Pinpoint the cell where the given text exists, returning its (x, y) midpoint coordinate. 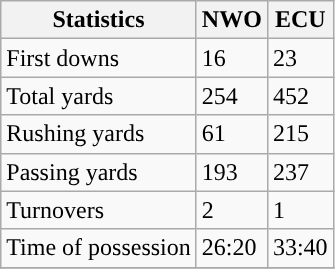
First downs (99, 58)
452 (300, 96)
Turnovers (99, 210)
Time of possession (99, 248)
ECU (300, 20)
Passing yards (99, 172)
Statistics (99, 20)
23 (300, 58)
NWO (232, 20)
215 (300, 134)
254 (232, 96)
Total yards (99, 96)
193 (232, 172)
Rushing yards (99, 134)
2 (232, 210)
26:20 (232, 248)
1 (300, 210)
16 (232, 58)
61 (232, 134)
33:40 (300, 248)
237 (300, 172)
